Detect which cell encompasses the target text, then output its (X, Y) center coordinate. 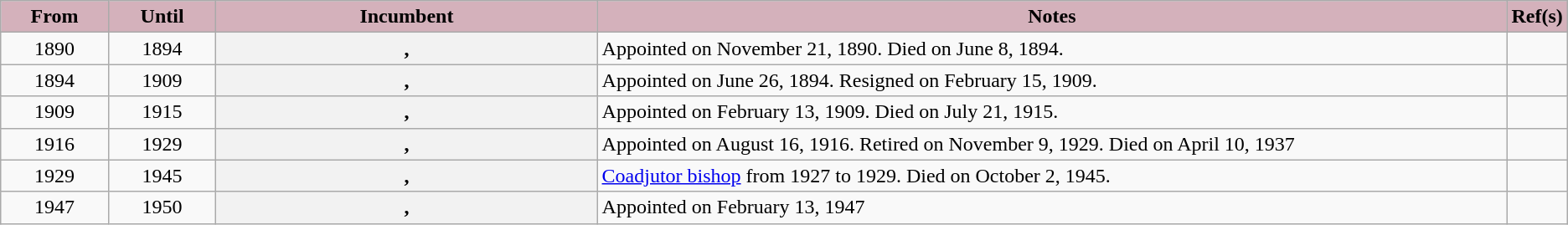
From (55, 17)
Coadjutor bishop from 1927 to 1929. Died on October 2, 1945. (1052, 176)
Appointed on June 26, 1894. Resigned on February 15, 1909. (1052, 80)
1945 (162, 176)
Appointed on November 21, 1890. Died on June 8, 1894. (1052, 49)
Incumbent (407, 17)
Appointed on February 13, 1909. Died on July 21, 1915. (1052, 112)
1947 (55, 207)
Ref(s) (1537, 17)
Appointed on August 16, 1916. Retired on November 9, 1929. Died on April 10, 1937 (1052, 144)
Appointed on February 13, 1947 (1052, 207)
1890 (55, 49)
1950 (162, 207)
1915 (162, 112)
Notes (1052, 17)
Until (162, 17)
1916 (55, 144)
